Scan for the cell matching the given text and deliver its [x, y] coordinate at center. 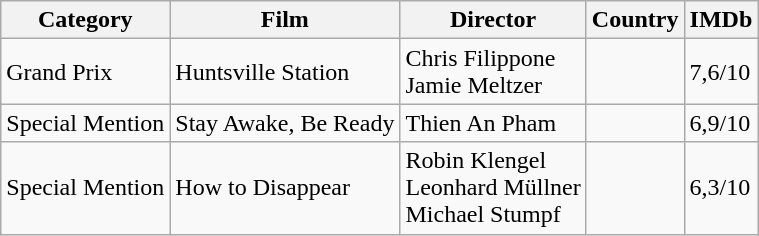
Chris FilipponeJamie Meltzer [493, 72]
Huntsville Station [285, 72]
7,6/10 [721, 72]
6,3/10 [721, 188]
IMDb [721, 20]
Country [635, 20]
6,9/10 [721, 123]
Thien An Pham [493, 123]
Film [285, 20]
Director [493, 20]
Robin KlengelLeonhard MüllnerMichael Stumpf [493, 188]
Grand Prix [86, 72]
Stay Awake, Be Ready [285, 123]
Category [86, 20]
How to Disappear [285, 188]
